Extract the [X, Y] coordinate from the center of the cell holding the provided text.  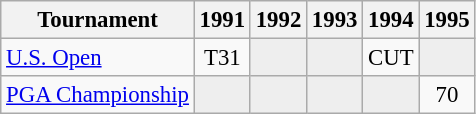
T31 [222, 58]
70 [447, 95]
U.S. Open [98, 58]
1991 [222, 20]
1993 [335, 20]
1995 [447, 20]
PGA Championship [98, 95]
1992 [278, 20]
Tournament [98, 20]
CUT [391, 58]
1994 [391, 20]
